From the cell containing the given text, extract its center point as (x, y) coordinate. 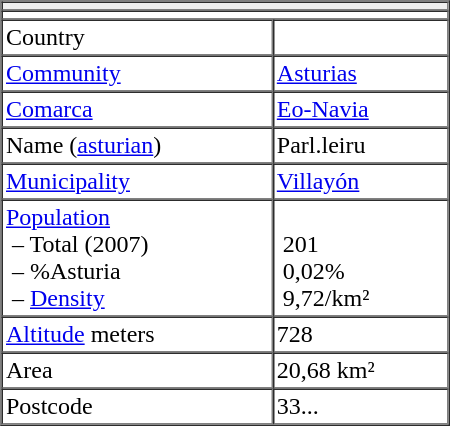
Comarca (138, 110)
Country (138, 38)
Area (138, 370)
33... (360, 406)
Eo-Navia (360, 110)
Postcode (138, 406)
728 (360, 334)
Population – Total (2007) – %Asturia – Density (138, 258)
Asturias (360, 74)
Parl.leiru (360, 146)
Municipality (138, 182)
Altitude meters (138, 334)
20,68 km² (360, 370)
201 0,02% 9,72/km² (360, 258)
Name (asturian) (138, 146)
Villayón (360, 182)
Community (138, 74)
